Output the (x, y) coordinate of the center of the cell containing the given text.  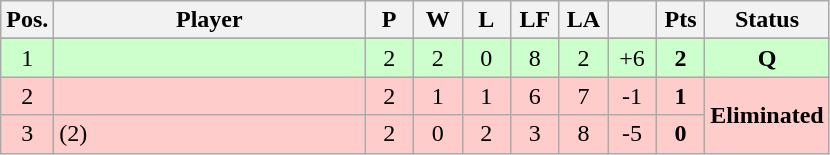
W (438, 20)
P (390, 20)
LF (536, 20)
6 (536, 96)
7 (584, 96)
LA (584, 20)
Status (767, 20)
Pos. (28, 20)
+6 (632, 58)
Player (210, 20)
Eliminated (767, 115)
L (486, 20)
(2) (210, 134)
-1 (632, 96)
-5 (632, 134)
Pts (680, 20)
Q (767, 58)
